Locate the cell with the specified text and output its (x, y) center coordinate. 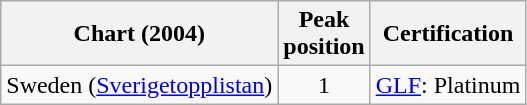
Peakposition (324, 34)
1 (324, 85)
GLF: Platinum (448, 85)
Certification (448, 34)
Chart (2004) (140, 34)
Sweden (Sverigetopplistan) (140, 85)
